Locate the cell with the specified text and output its (X, Y) center coordinate. 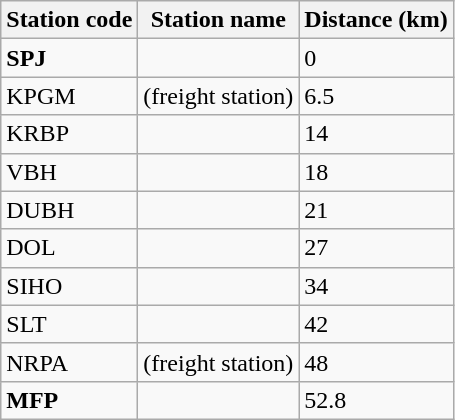
Station name (218, 20)
6.5 (376, 96)
14 (376, 134)
VBH (70, 172)
KPGM (70, 96)
SIHO (70, 286)
27 (376, 248)
52.8 (376, 400)
DOL (70, 248)
Distance (km) (376, 20)
21 (376, 210)
42 (376, 324)
DUBH (70, 210)
0 (376, 58)
18 (376, 172)
48 (376, 362)
SLT (70, 324)
34 (376, 286)
Station code (70, 20)
NRPA (70, 362)
SPJ (70, 58)
MFP (70, 400)
KRBP (70, 134)
